Scan for the cell matching the given text and deliver its (x, y) coordinate at center. 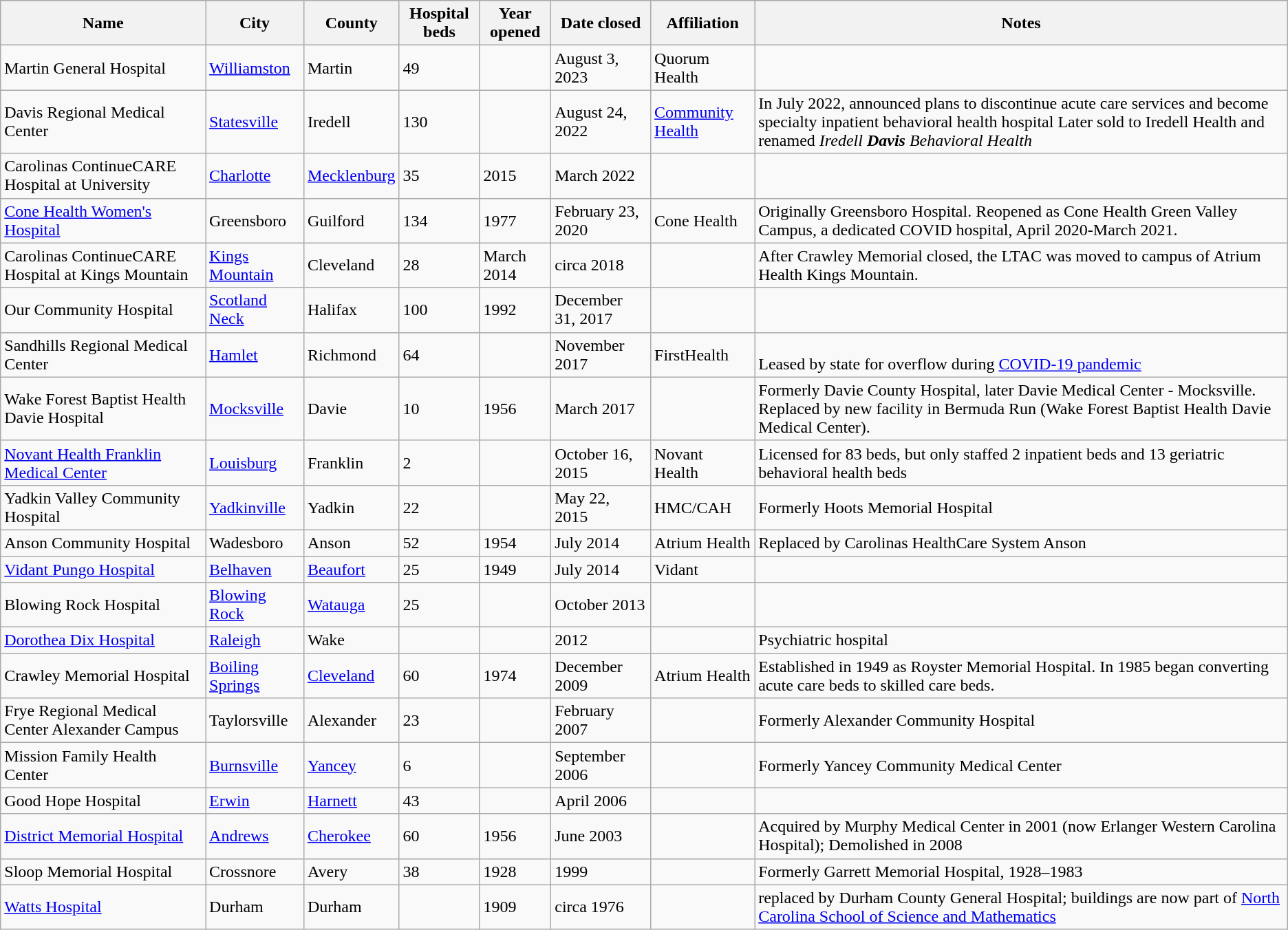
May 22, 2015 (601, 508)
Yancey (351, 765)
1999 (601, 872)
June 2003 (601, 836)
Davie (351, 409)
March 2014 (515, 266)
Halifax (351, 310)
Kings Mountain (255, 266)
February 23, 2020 (601, 220)
1992 (515, 310)
1909 (515, 907)
After Crawley Memorial closed, the LTAC was moved to campus of Atrium Health Kings Mountain. (1021, 266)
23 (439, 721)
Crawley Memorial Hospital (103, 675)
FirstHealth (703, 355)
Carolinas ContinueCARE Hospital at Kings Mountain (103, 266)
Andrews (255, 836)
Iredell (351, 122)
replaced by Durham County General Hospital; buildings are now part of North Carolina School of Science and Mathematics (1021, 907)
Dorothea Dix Hospital (103, 640)
March 2022 (601, 176)
Martin (351, 67)
Date closed (601, 23)
Sloop Memorial Hospital (103, 872)
Formerly Yancey Community Medical Center (1021, 765)
1954 (515, 543)
Formerly Alexander Community Hospital (1021, 721)
Novant Health (703, 462)
134 (439, 220)
December 2009 (601, 675)
Yadkin Valley Community Hospital (103, 508)
Charlotte (255, 176)
Year opened (515, 23)
Yadkinville (255, 508)
Richmond (351, 355)
1977 (515, 220)
2012 (601, 640)
22 (439, 508)
Cherokee (351, 836)
Scotland Neck (255, 310)
November 2017 (601, 355)
Carolinas ContinueCARE Hospital at University (103, 176)
Blowing Rock (255, 605)
Vidant (703, 569)
Guilford (351, 220)
Quorum Health (703, 67)
Statesville (255, 122)
Hospital beds (439, 23)
Vidant Pungo Hospital (103, 569)
130 (439, 122)
Harnett (351, 801)
Psychiatric hospital (1021, 640)
Martin General Hospital (103, 67)
Affiliation (703, 23)
Established in 1949 as Royster Memorial Hospital. In 1985 began converting acute care beds to skilled care beds. (1021, 675)
1974 (515, 675)
circa 2018 (601, 266)
Notes (1021, 23)
Formerly Garrett Memorial Hospital, 1928–1983 (1021, 872)
Wake Forest Baptist Health Davie Hospital (103, 409)
Replaced by Carolinas HealthCare System Anson (1021, 543)
Mission Family Health Center (103, 765)
38 (439, 872)
Sandhills Regional Medical Center (103, 355)
Leased by state for overflow during COVID-19 pandemic (1021, 355)
Wake (351, 640)
District Memorial Hospital (103, 836)
October 2013 (601, 605)
Originally Greensboro Hospital. Reopened as Cone Health Green Valley Campus, a dedicated COVID hospital, April 2020-March 2021. (1021, 220)
Belhaven (255, 569)
February 2007 (601, 721)
Louisburg (255, 462)
Watts Hospital (103, 907)
100 (439, 310)
Cone Health (703, 220)
Licensed for 83 beds, but only staffed 2 inpatient beds and 13 geriatric behavioral health beds (1021, 462)
Burnsville (255, 765)
April 2006 (601, 801)
Alexander (351, 721)
circa 1976 (601, 907)
Hamlet (255, 355)
Cone Health Women's Hospital (103, 220)
Erwin (255, 801)
Good Hope Hospital (103, 801)
Taylorsville (255, 721)
September 2006 (601, 765)
August 24, 2022 (601, 122)
City (255, 23)
Williamston (255, 67)
1949 (515, 569)
Mocksville (255, 409)
35 (439, 176)
Wadesboro (255, 543)
Anson (351, 543)
Davis Regional Medical Center (103, 122)
December 31, 2017 (601, 310)
52 (439, 543)
Beaufort (351, 569)
HMC/CAH (703, 508)
March 2017 (601, 409)
Acquired by Murphy Medical Center in 2001 (now Erlanger Western Carolina Hospital); Demolished in 2008 (1021, 836)
1928 (515, 872)
August 3, 2023 (601, 67)
County (351, 23)
28 (439, 266)
Watauga (351, 605)
Avery (351, 872)
Name (103, 23)
49 (439, 67)
Mecklenburg (351, 176)
Crossnore (255, 872)
October 16, 2015 (601, 462)
Yadkin (351, 508)
Community Health (703, 122)
2015 (515, 176)
Greensboro (255, 220)
10 (439, 409)
64 (439, 355)
Raleigh (255, 640)
Formerly Hoots Memorial Hospital (1021, 508)
Blowing Rock Hospital (103, 605)
Franklin (351, 462)
Anson Community Hospital (103, 543)
43 (439, 801)
Boiling Springs (255, 675)
Novant Health Franklin Medical Center (103, 462)
6 (439, 765)
2 (439, 462)
Frye Regional Medical Center Alexander Campus (103, 721)
Our Community Hospital (103, 310)
